From the cell containing the given text, extract its center point as [X, Y] coordinate. 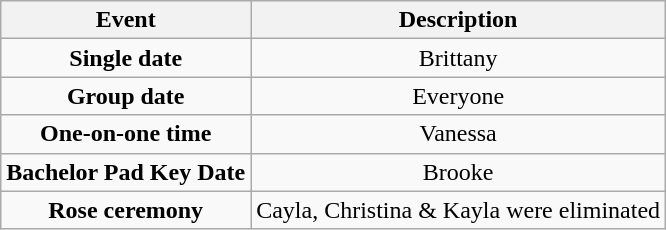
Vanessa [458, 134]
Group date [126, 96]
Event [126, 20]
Rose ceremony [126, 210]
One-on-one time [126, 134]
Single date [126, 58]
Brooke [458, 172]
Cayla, Christina & Kayla were eliminated [458, 210]
Everyone [458, 96]
Bachelor Pad Key Date [126, 172]
Description [458, 20]
Brittany [458, 58]
